For the text-containing cell, return its midpoint in [x, y] coordinate format. 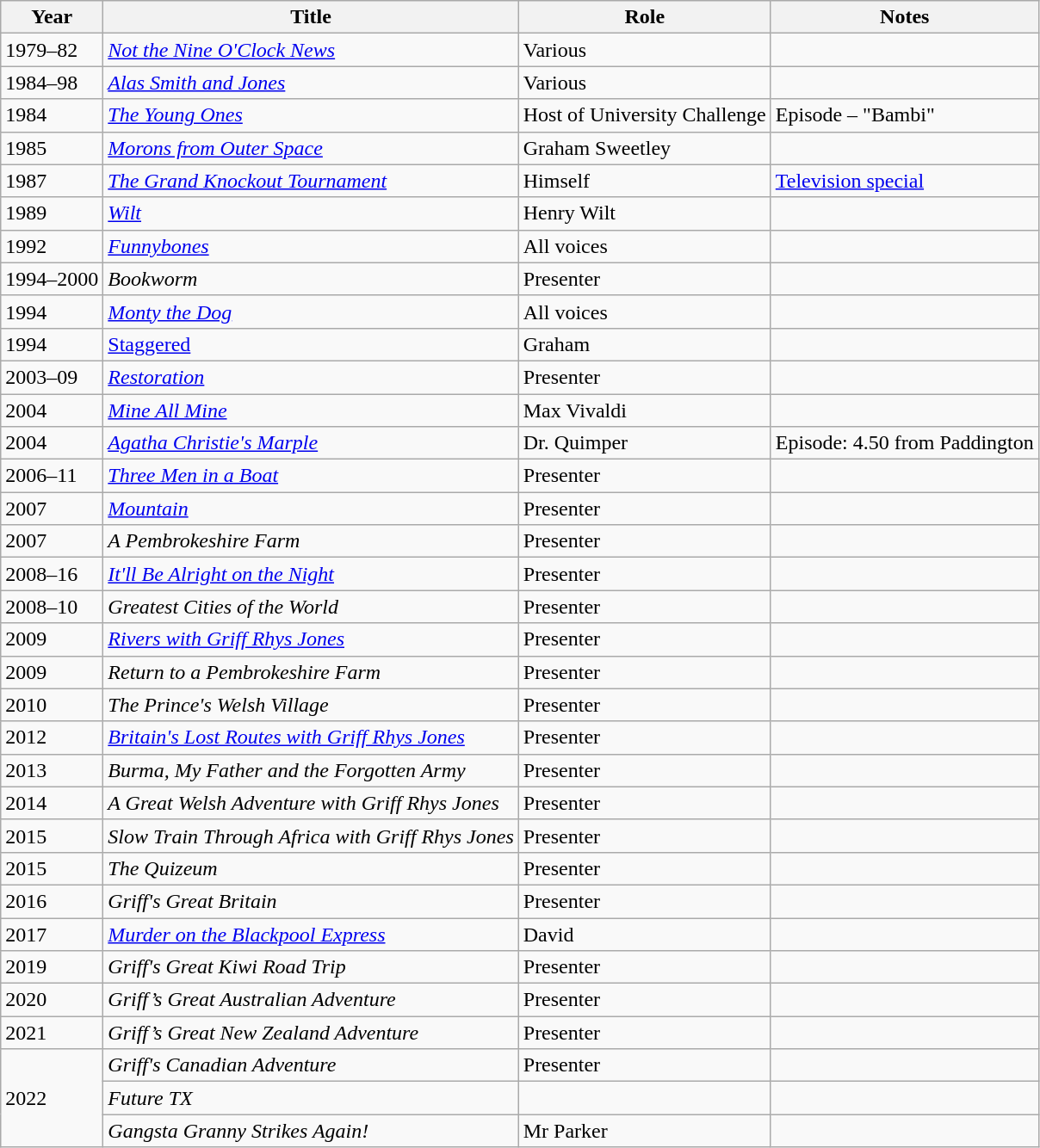
The Prince's Welsh Village [311, 705]
Agatha Christie's Marple [311, 443]
2014 [52, 803]
Episode: 4.50 from Paddington [904, 443]
1985 [52, 148]
A Great Welsh Adventure with Griff Rhys Jones [311, 803]
Griff's Great Kiwi Road Trip [311, 967]
Funnybones [311, 246]
Role [644, 17]
David [644, 934]
Rivers with Griff Rhys Jones [311, 639]
It'll Be Alright on the Night [311, 574]
2008–10 [52, 607]
Title [311, 17]
Episode – "Bambi" [904, 115]
Alas Smith and Jones [311, 83]
Griff's Canadian Adventure [311, 1065]
Henry Wilt [644, 213]
Staggered [311, 344]
Griff's Great Britain [311, 901]
A Pembrokeshire Farm [311, 541]
Slow Train Through Africa with Griff Rhys Jones [311, 836]
Television special [904, 181]
Greatest Cities of the World [311, 607]
Griff’s Great New Zealand Adventure [311, 1033]
2013 [52, 770]
2003–09 [52, 377]
Mr Parker [644, 1131]
The Young Ones [311, 115]
Gangsta Granny Strikes Again! [311, 1131]
Mine All Mine [311, 410]
Host of University Challenge [644, 115]
The Quizeum [311, 868]
2017 [52, 934]
Three Men in a Boat [311, 476]
Return to a Pembrokeshire Farm [311, 672]
Wilt [311, 213]
1989 [52, 213]
Burma, My Father and the Forgotten Army [311, 770]
Future TX [311, 1098]
Bookworm [311, 279]
Max Vivaldi [644, 410]
Murder on the Blackpool Express [311, 934]
2008–16 [52, 574]
1979–82 [52, 50]
Not the Nine O'Clock News [311, 50]
The Grand Knockout Tournament [311, 181]
2006–11 [52, 476]
Monty the Dog [311, 312]
2022 [52, 1098]
Restoration [311, 377]
2021 [52, 1033]
2016 [52, 901]
2019 [52, 967]
Graham Sweetley [644, 148]
Himself [644, 181]
1987 [52, 181]
2010 [52, 705]
Year [52, 17]
1984–98 [52, 83]
2020 [52, 1000]
Dr. Quimper [644, 443]
2012 [52, 738]
Mountain [311, 509]
1984 [52, 115]
Notes [904, 17]
Morons from Outer Space [311, 148]
Graham [644, 344]
1992 [52, 246]
Britain's Lost Routes with Griff Rhys Jones [311, 738]
1994–2000 [52, 279]
Griff’s Great Australian Adventure [311, 1000]
